Return [X, Y] of the center of cell containing provided text 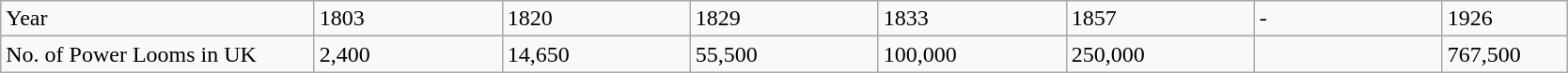
1857 [1160, 19]
1820 [596, 19]
1803 [408, 19]
No. of Power Looms in UK [158, 54]
Year [158, 19]
100,000 [972, 54]
55,500 [784, 54]
1833 [972, 19]
- [1348, 19]
1829 [784, 19]
767,500 [1504, 54]
2,400 [408, 54]
1926 [1504, 19]
14,650 [596, 54]
250,000 [1160, 54]
